From the cell containing the given text, extract its center point as (X, Y) coordinate. 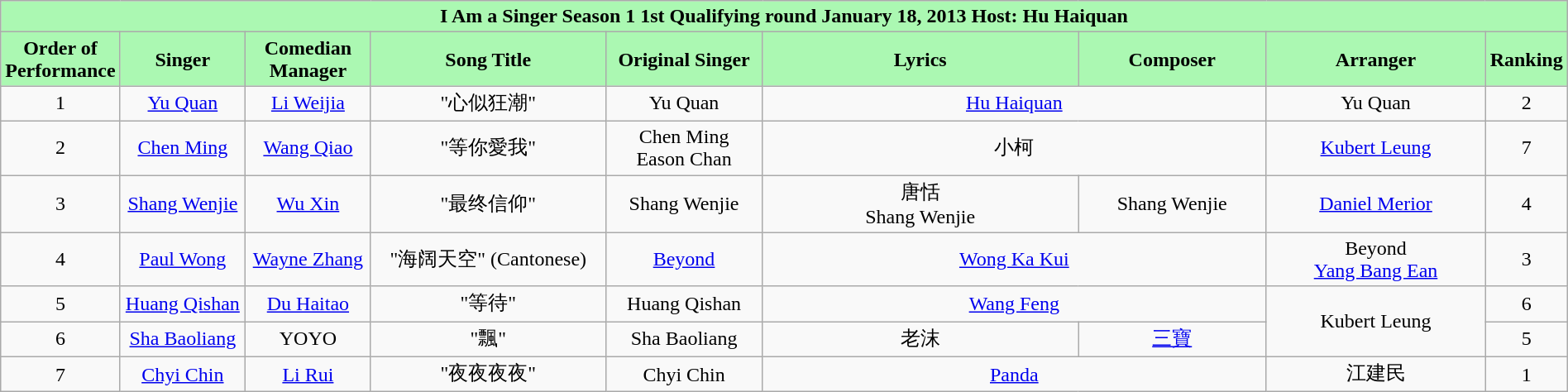
Chen Ming (183, 147)
Paul Wong (183, 260)
三寶 (1173, 339)
Wang Qiao (308, 147)
"夜夜夜夜" (488, 374)
I Am a Singer Season 1 1st Qualifying round January 18, 2013 Host: Hu Haiquan (784, 17)
Singer (183, 60)
Panda (1014, 374)
Wong Ka Kui (1014, 260)
Daniel Merior (1376, 204)
"飄" (488, 339)
Beyond (683, 260)
"海阔天空" (Cantonese) (488, 260)
唐恬Shang Wenjie (920, 204)
Composer (1173, 60)
Hu Haiquan (1014, 104)
Lyrics (920, 60)
"等待" (488, 304)
Du Haitao (308, 304)
Wang Feng (1014, 304)
YOYO (308, 339)
Ranking (1527, 60)
Wayne Zhang (308, 260)
BeyondYang Bang Ean (1376, 260)
Order of Performance (60, 60)
Arranger (1376, 60)
Chen MingEason Chan (683, 147)
"心似狂潮" (488, 104)
Comedian Manager (308, 60)
"最终信仰" (488, 204)
江建民 (1376, 374)
小柯 (1014, 147)
Original Singer (683, 60)
老沫 (920, 339)
Song Title (488, 60)
Li Rui (308, 374)
Li Weijia (308, 104)
Wu Xin (308, 204)
"等你愛我" (488, 147)
